Identify which cell holds the provided text, then report its [x, y] central coordinate. 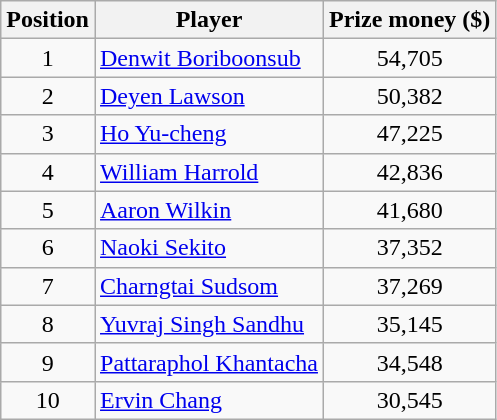
William Harrold [208, 172]
9 [48, 362]
37,352 [409, 248]
54,705 [409, 58]
35,145 [409, 324]
47,225 [409, 134]
Prize money ($) [409, 20]
3 [48, 134]
Denwit Boriboonsub [208, 58]
Charngtai Sudsom [208, 286]
Aaron Wilkin [208, 210]
Ho Yu-cheng [208, 134]
1 [48, 58]
Player [208, 20]
Deyen Lawson [208, 96]
42,836 [409, 172]
41,680 [409, 210]
Naoki Sekito [208, 248]
37,269 [409, 286]
Yuvraj Singh Sandhu [208, 324]
Position [48, 20]
Pattaraphol Khantacha [208, 362]
5 [48, 210]
2 [48, 96]
Ervin Chang [208, 400]
10 [48, 400]
6 [48, 248]
7 [48, 286]
34,548 [409, 362]
30,545 [409, 400]
50,382 [409, 96]
4 [48, 172]
8 [48, 324]
